Detect which cell encompasses the target text, then output its (X, Y) center coordinate. 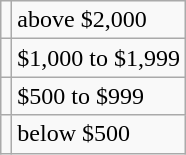
$500 to $999 (99, 96)
$1,000 to $1,999 (99, 58)
below $500 (99, 134)
above $2,000 (99, 20)
